Extract the [X, Y] coordinate from the center of the cell holding the provided text.  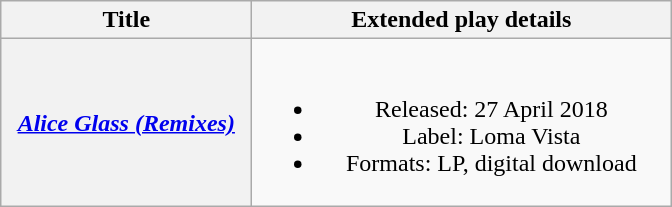
Title [126, 20]
Released: 27 April 2018Label: Loma VistaFormats: LP, digital download [462, 122]
Extended play details [462, 20]
Alice Glass (Remixes) [126, 122]
